Provide the [x, y] coordinate of the cell's center where the given text is located.  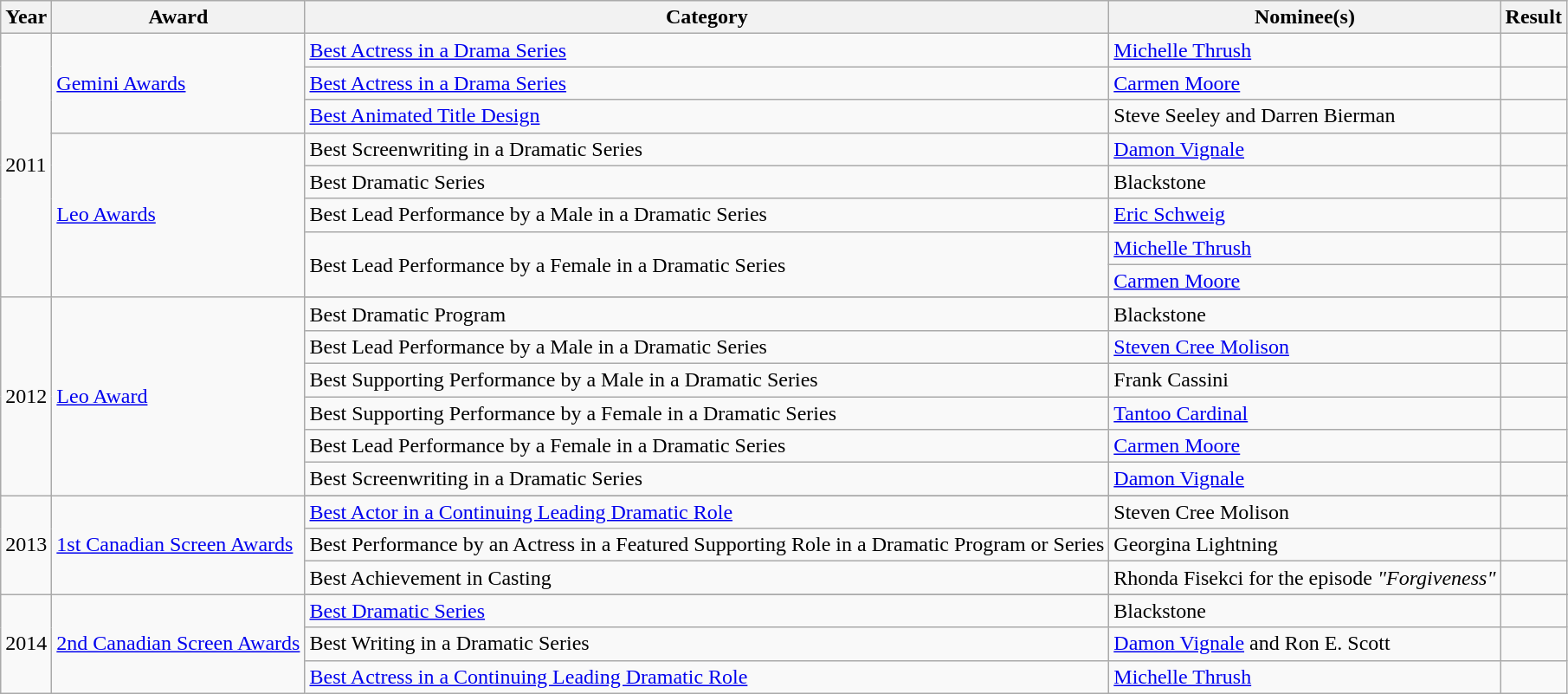
2011 [26, 165]
Result [1533, 17]
Eric Schweig [1305, 215]
Tantoo Cardinal [1305, 413]
Best Dramatic Program [707, 314]
Best Supporting Performance by a Female in a Dramatic Series [707, 413]
2013 [26, 545]
1st Canadian Screen Awards [178, 545]
Leo Award [178, 396]
Georgina Lightning [1305, 545]
Nominee(s) [1305, 17]
2012 [26, 396]
Category [707, 17]
Best Animated Title Design [707, 116]
Leo Awards [178, 215]
Gemini Awards [178, 83]
2nd Canadian Screen Awards [178, 644]
Frank Cassini [1305, 379]
Steve Seeley and Darren Bierman [1305, 116]
Best Achievement in Casting [707, 578]
Year [26, 17]
Best Actress in a Continuing Leading Dramatic Role [707, 677]
Damon Vignale and Ron E. Scott [1305, 644]
Best Performance by an Actress in a Featured Supporting Role in a Dramatic Program or Series [707, 545]
Rhonda Fisekci for the episode "Forgiveness" [1305, 578]
Best Writing in a Dramatic Series [707, 644]
2014 [26, 644]
Award [178, 17]
Best Supporting Performance by a Male in a Dramatic Series [707, 379]
Best Actor in a Continuing Leading Dramatic Role [707, 512]
